Identify which cell holds the provided text, then report its (X, Y) central coordinate. 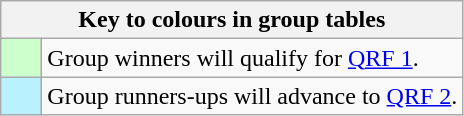
Group runners-ups will advance to QRF 2. (252, 96)
Group winners will qualify for QRF 1. (252, 58)
Key to colours in group tables (232, 20)
